Return the [X, Y] coordinate for the center point of the cell that contains the specified text.  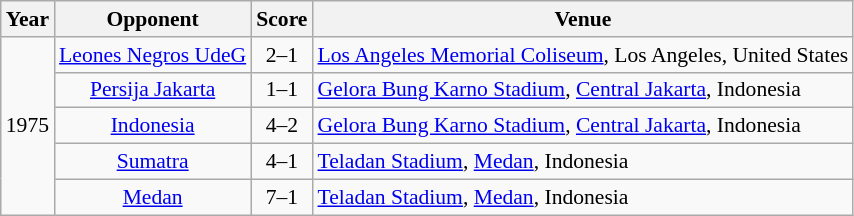
Year [28, 19]
Score [282, 19]
Opponent [152, 19]
4–2 [282, 126]
Medan [152, 197]
Indonesia [152, 126]
Sumatra [152, 162]
1975 [28, 126]
1–1 [282, 90]
Los Angeles Memorial Coliseum, Los Angeles, United States [582, 55]
Venue [582, 19]
2–1 [282, 55]
7–1 [282, 197]
Leones Negros UdeG [152, 55]
4–1 [282, 162]
Persija Jakarta [152, 90]
